Output the (x, y) coordinate of the center of the cell containing the given text.  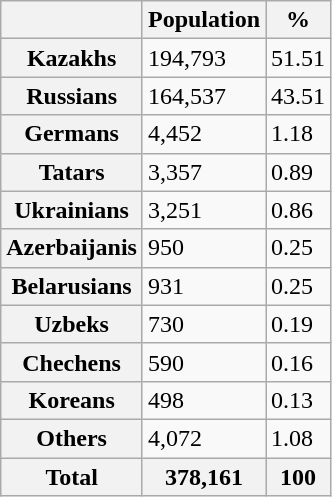
Others (72, 438)
3,251 (204, 210)
0.16 (298, 362)
590 (204, 362)
378,161 (204, 477)
Koreans (72, 400)
Russians (72, 96)
43.51 (298, 96)
100 (298, 477)
1.18 (298, 134)
Uzbeks (72, 324)
Azerbaijanis (72, 248)
0.19 (298, 324)
3,357 (204, 172)
Belarusians (72, 286)
931 (204, 286)
Total (72, 477)
164,537 (204, 96)
4,072 (204, 438)
730 (204, 324)
950 (204, 248)
0.86 (298, 210)
4,452 (204, 134)
Ukrainians (72, 210)
Population (204, 20)
Germans (72, 134)
194,793 (204, 58)
0.89 (298, 172)
1.08 (298, 438)
Tatars (72, 172)
Kazakhs (72, 58)
0.13 (298, 400)
51.51 (298, 58)
498 (204, 400)
Chechens (72, 362)
% (298, 20)
